Identify which cell holds the provided text, then report its (X, Y) central coordinate. 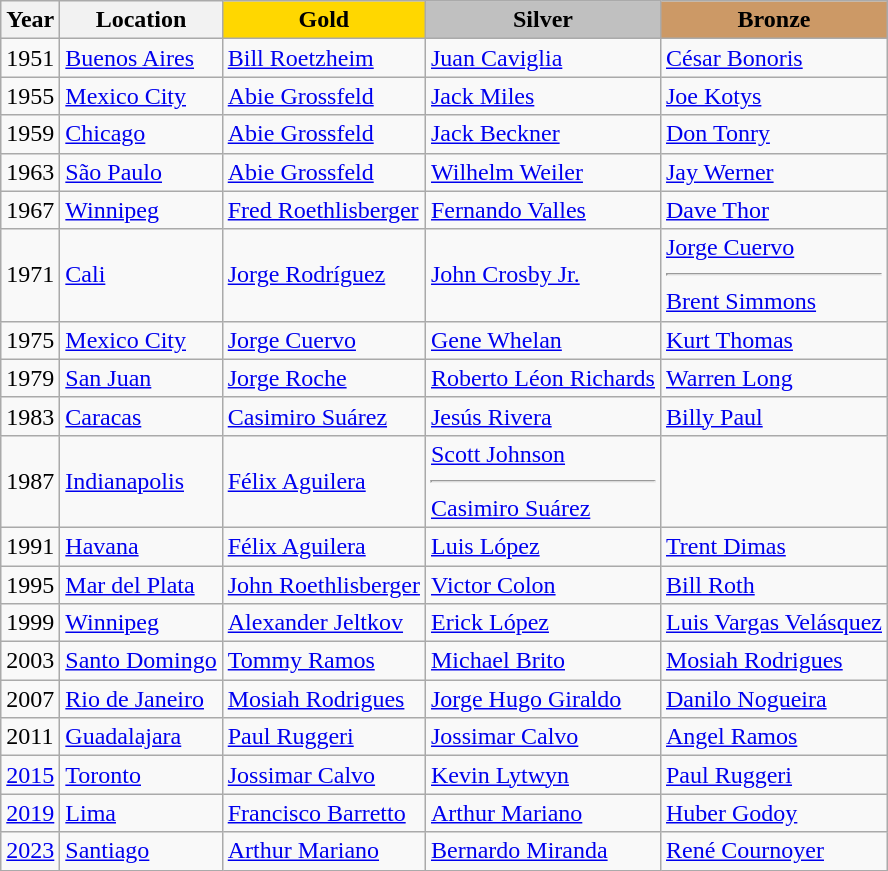
Erick López (542, 623)
Luis Vargas Velásquez (774, 623)
1955 (30, 96)
2003 (30, 661)
Angel Ramos (774, 737)
Billy Paul (774, 416)
Warren Long (774, 378)
1951 (30, 58)
Jesús Rivera (542, 416)
1983 (30, 416)
2019 (30, 813)
Alexander Jeltkov (324, 623)
2011 (30, 737)
Buenos Aires (141, 58)
Silver (542, 20)
1999 (30, 623)
Jorge Cuervo Brent Simmons (774, 275)
San Juan (141, 378)
John Crosby Jr. (542, 275)
Jorge Roche (324, 378)
Santiago (141, 851)
Lima (141, 813)
Francisco Barretto (324, 813)
Gene Whelan (542, 340)
Luis López (542, 546)
Don Tonry (774, 134)
René Cournoyer (774, 851)
Dave Thor (774, 210)
Year (30, 20)
Joe Kotys (774, 96)
Location (141, 20)
Caracas (141, 416)
1995 (30, 585)
Victor Colon (542, 585)
Michael Brito (542, 661)
Wilhelm Weiler (542, 172)
Bill Roetzheim (324, 58)
Toronto (141, 775)
1971 (30, 275)
1991 (30, 546)
Juan Caviglia (542, 58)
Kurt Thomas (774, 340)
Cali (141, 275)
Guadalajara (141, 737)
Santo Domingo (141, 661)
São Paulo (141, 172)
Kevin Lytwyn (542, 775)
Jorge Cuervo (324, 340)
1967 (30, 210)
Fred Roethlisberger (324, 210)
Bill Roth (774, 585)
1963 (30, 172)
Gold (324, 20)
John Roethlisberger (324, 585)
2007 (30, 699)
Tommy Ramos (324, 661)
Huber Godoy (774, 813)
Scott Johnson Casimiro Suárez (542, 481)
Fernando Valles (542, 210)
2015 (30, 775)
Roberto Léon Richards (542, 378)
Bronze (774, 20)
Jorge Hugo Giraldo (542, 699)
1959 (30, 134)
Jack Miles (542, 96)
Trent Dimas (774, 546)
Havana (141, 546)
Bernardo Miranda (542, 851)
1979 (30, 378)
1975 (30, 340)
Indianapolis (141, 481)
2023 (30, 851)
Casimiro Suárez (324, 416)
Chicago (141, 134)
Jorge Rodríguez (324, 275)
1987 (30, 481)
Mar del Plata (141, 585)
Danilo Nogueira (774, 699)
Jay Werner (774, 172)
Rio de Janeiro (141, 699)
Jack Beckner (542, 134)
César Bonoris (774, 58)
